Pinpoint the cell where the given text exists, returning its (x, y) midpoint coordinate. 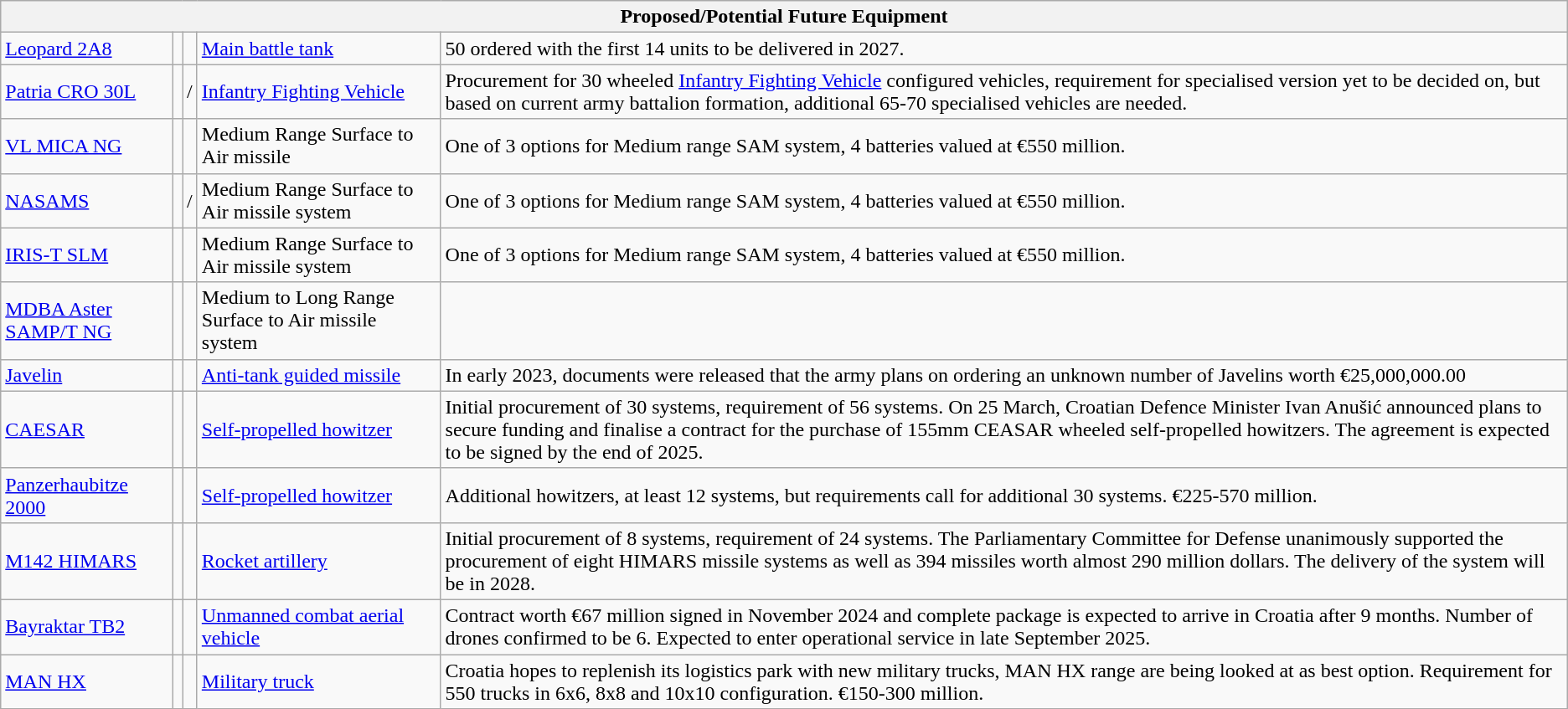
50 ordered with the first 14 units to be delivered in 2027. (1003, 49)
Rocket artillery (318, 561)
Bayraktar TB2 (87, 626)
In early 2023, documents were released that the army plans on ordering an unknown number of Javelins worth €25,000,000.00 (1003, 375)
Anti-tank guided missile (318, 375)
CAESAR (87, 429)
MDBA Aster SAMP/T NG (87, 321)
Additional howitzers, at least 12 systems, but requirements call for additional 30 systems. €225-570 million. (1003, 496)
Medium to Long Range Surface to Air missile system (318, 321)
Panzerhaubitze 2000 (87, 496)
Javelin (87, 375)
Leopard 2A8 (87, 49)
M142 HIMARS (87, 561)
MAN HX (87, 681)
Infantry Fighting Vehicle (318, 92)
NASAMS (87, 201)
Patria CRO 30L (87, 92)
Unmanned combat aerial vehicle (318, 626)
Medium Range Surface to Air missile (318, 146)
IRIS-T SLM (87, 254)
Main battle tank (318, 49)
Military truck (318, 681)
Proposed/Potential Future Equipment (784, 17)
VL MICA NG (87, 146)
